Detect which cell encompasses the target text, then output its (X, Y) center coordinate. 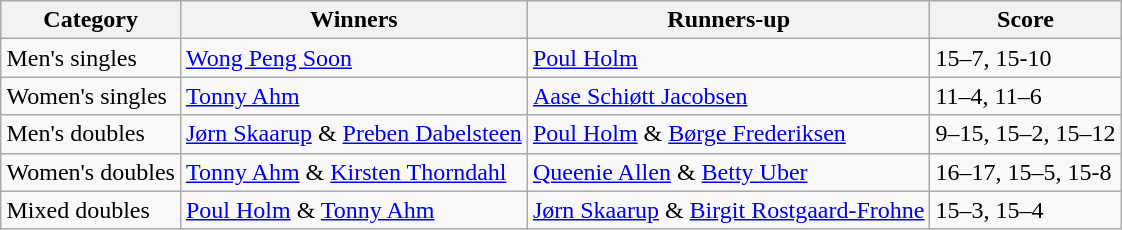
Jørn Skaarup & Birgit Rostgaard-Frohne (728, 210)
9–15, 15–2, 15–12 (1026, 134)
11–4, 11–6 (1026, 96)
Score (1026, 20)
Category (90, 20)
Wong Peng Soon (354, 58)
Jørn Skaarup & Preben Dabelsteen (354, 134)
Women's singles (90, 96)
15–7, 15-10 (1026, 58)
Queenie Allen & Betty Uber (728, 172)
Tonny Ahm & Kirsten Thorndahl (354, 172)
Men's singles (90, 58)
16–17, 15–5, 15-8 (1026, 172)
Mixed doubles (90, 210)
Poul Holm (728, 58)
Poul Holm & Tonny Ahm (354, 210)
Aase Schiøtt Jacobsen (728, 96)
Men's doubles (90, 134)
Tonny Ahm (354, 96)
15–3, 15–4 (1026, 210)
Runners-up (728, 20)
Women's doubles (90, 172)
Winners (354, 20)
Poul Holm & Børge Frederiksen (728, 134)
